Extract the [X, Y] coordinate from the center of the cell holding the provided text.  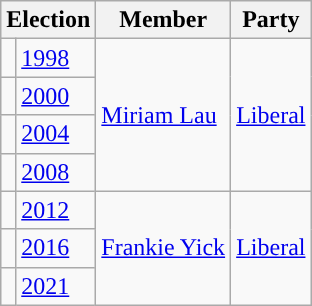
Party [271, 20]
2016 [56, 248]
1998 [56, 58]
2004 [56, 134]
Frankie Yick [164, 248]
2008 [56, 172]
Election [48, 20]
2021 [56, 286]
Miriam Lau [164, 115]
Member [164, 20]
2012 [56, 210]
2000 [56, 96]
